Scan for the cell matching the given text and deliver its [X, Y] coordinate at center. 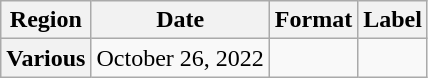
October 26, 2022 [180, 58]
Date [180, 20]
Region [46, 20]
Label [393, 20]
Format [313, 20]
Various [46, 58]
